Detect which cell encompasses the target text, then output its [X, Y] center coordinate. 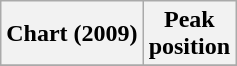
Peakposition [189, 34]
Chart (2009) [72, 34]
